Scan for the cell matching the given text and deliver its (x, y) coordinate at center. 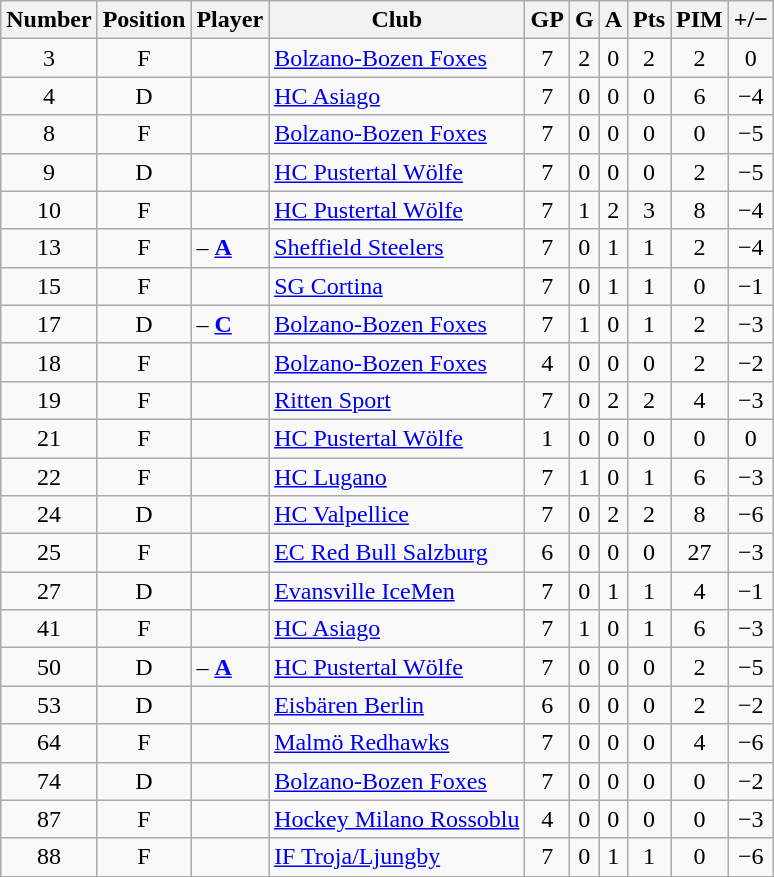
Sheffield Steelers (397, 248)
G (584, 20)
Player (230, 20)
53 (49, 705)
41 (49, 629)
Ritten Sport (397, 400)
Hockey Milano Rossoblu (397, 819)
Club (397, 20)
+/− (750, 20)
13 (49, 248)
87 (49, 819)
64 (49, 743)
GP (547, 20)
50 (49, 667)
PIM (700, 20)
IF Troja/Ljungby (397, 857)
– C (230, 324)
22 (49, 477)
10 (49, 210)
18 (49, 362)
17 (49, 324)
Position (144, 20)
24 (49, 515)
Malmö Redhawks (397, 743)
EC Red Bull Salzburg (397, 553)
15 (49, 286)
74 (49, 781)
19 (49, 400)
Eisbären Berlin (397, 705)
Evansville IceMen (397, 591)
HC Valpellice (397, 515)
Number (49, 20)
9 (49, 172)
25 (49, 553)
Pts (650, 20)
HC Lugano (397, 477)
21 (49, 438)
88 (49, 857)
SG Cortina (397, 286)
A (613, 20)
